Find where the given text appears and provide that cell's center as [X, Y] coordinate. 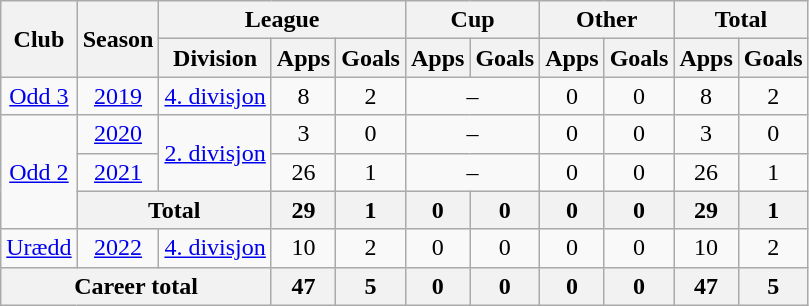
2021 [118, 172]
Club [39, 39]
2020 [118, 134]
Odd 3 [39, 96]
Other [607, 20]
League [282, 20]
2019 [118, 96]
Cup [472, 20]
Career total [136, 286]
Odd 2 [39, 172]
Season [118, 39]
Urædd [39, 248]
2022 [118, 248]
2. divisjon [215, 153]
Division [215, 58]
